Capture the cell that displays the provided text and extract its [x, y] central coordinate. 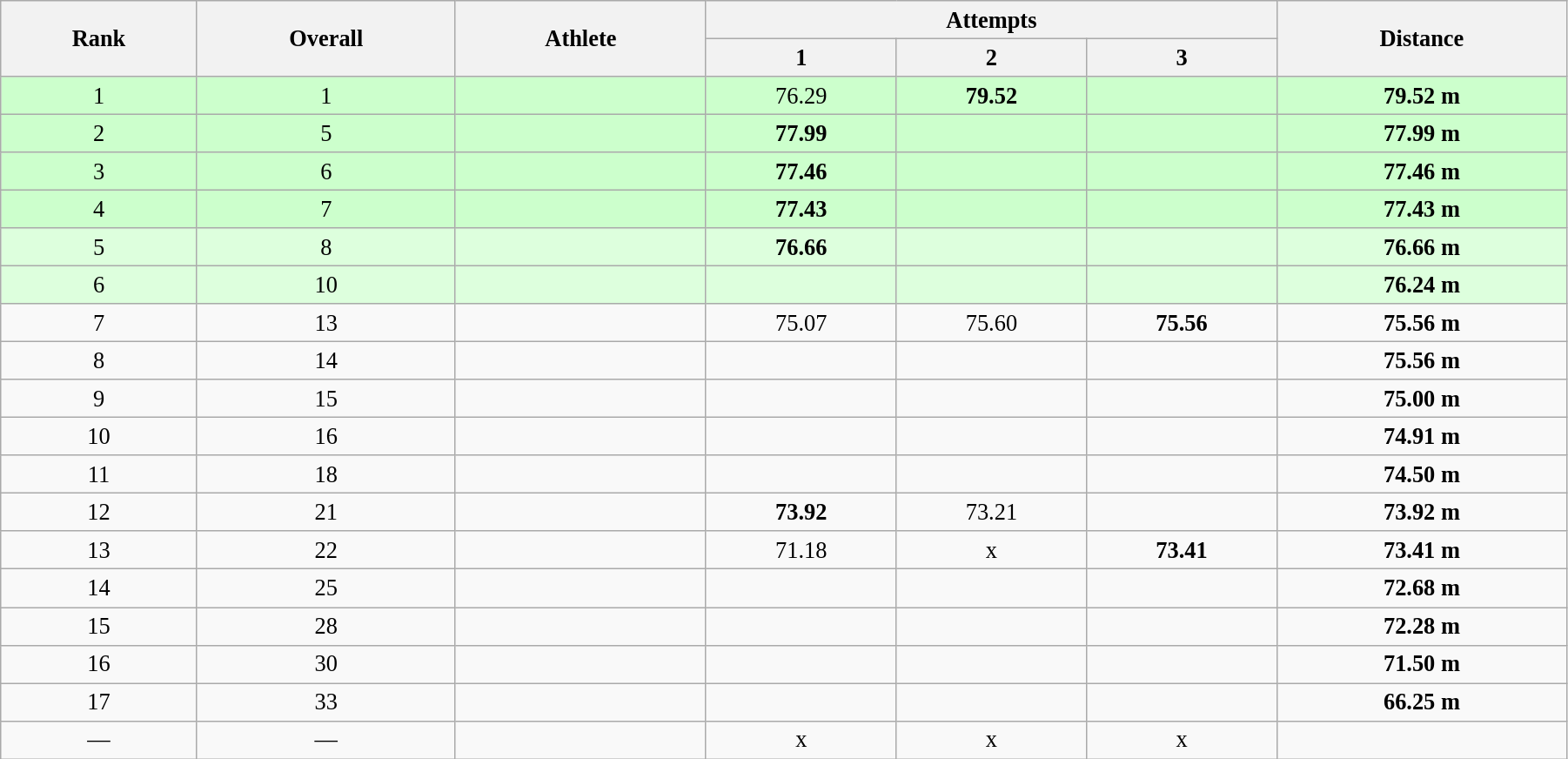
79.52 m [1422, 95]
75.07 [801, 323]
79.52 [992, 95]
74.91 m [1422, 436]
12 [99, 512]
Rank [99, 38]
73.21 [992, 512]
75.60 [992, 323]
4 [99, 209]
77.43 m [1422, 209]
73.41 [1182, 550]
77.46 m [1422, 171]
73.92 [801, 512]
75.56 [1182, 323]
71.18 [801, 550]
77.99 m [1422, 133]
73.92 m [1422, 512]
25 [325, 588]
74.50 m [1422, 474]
28 [325, 626]
73.41 m [1422, 550]
76.66 [801, 247]
76.29 [801, 95]
76.66 m [1422, 247]
Distance [1422, 38]
22 [325, 550]
30 [325, 664]
66.25 m [1422, 702]
77.43 [801, 209]
18 [325, 474]
72.28 m [1422, 626]
76.24 m [1422, 285]
Overall [325, 38]
21 [325, 512]
33 [325, 702]
77.99 [801, 133]
77.46 [801, 171]
75.00 m [1422, 399]
9 [99, 399]
71.50 m [1422, 664]
Athlete [580, 38]
11 [99, 474]
72.68 m [1422, 588]
17 [99, 702]
Attempts [991, 19]
